Identify which cell holds the provided text, then report its [x, y] central coordinate. 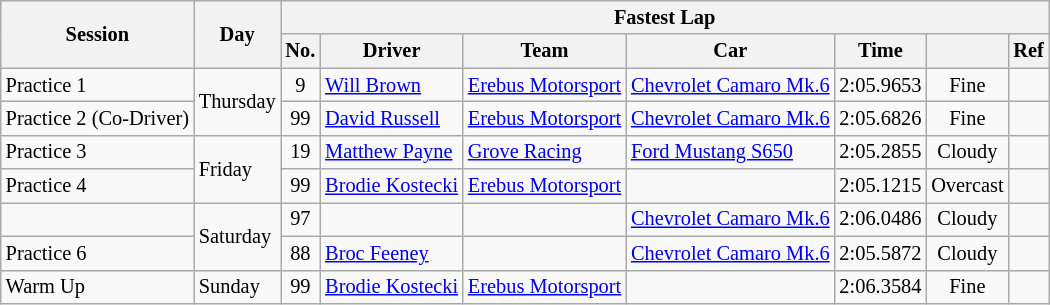
Ford Mustang S650 [730, 152]
Sunday [238, 287]
2:06.0486 [881, 219]
Team [544, 51]
Overcast [967, 186]
Car [730, 51]
Broc Feeney [392, 253]
2:05.1215 [881, 186]
Ref [1028, 51]
David Russell [392, 118]
Day [238, 34]
88 [301, 253]
2:05.6826 [881, 118]
Practice 6 [98, 253]
19 [301, 152]
Fastest Lap [665, 17]
2:05.5872 [881, 253]
Friday [238, 168]
9 [301, 85]
Session [98, 34]
Time [881, 51]
Will Brown [392, 85]
Driver [392, 51]
Grove Racing [544, 152]
Practice 2 (Co-Driver) [98, 118]
No. [301, 51]
Matthew Payne [392, 152]
Practice 1 [98, 85]
97 [301, 219]
Practice 3 [98, 152]
2:06.3584 [881, 287]
Saturday [238, 236]
Practice 4 [98, 186]
2:05.2855 [881, 152]
Warm Up [98, 287]
2:05.9653 [881, 85]
Thursday [238, 102]
